Locate the cell with the specified text and output its [X, Y] center coordinate. 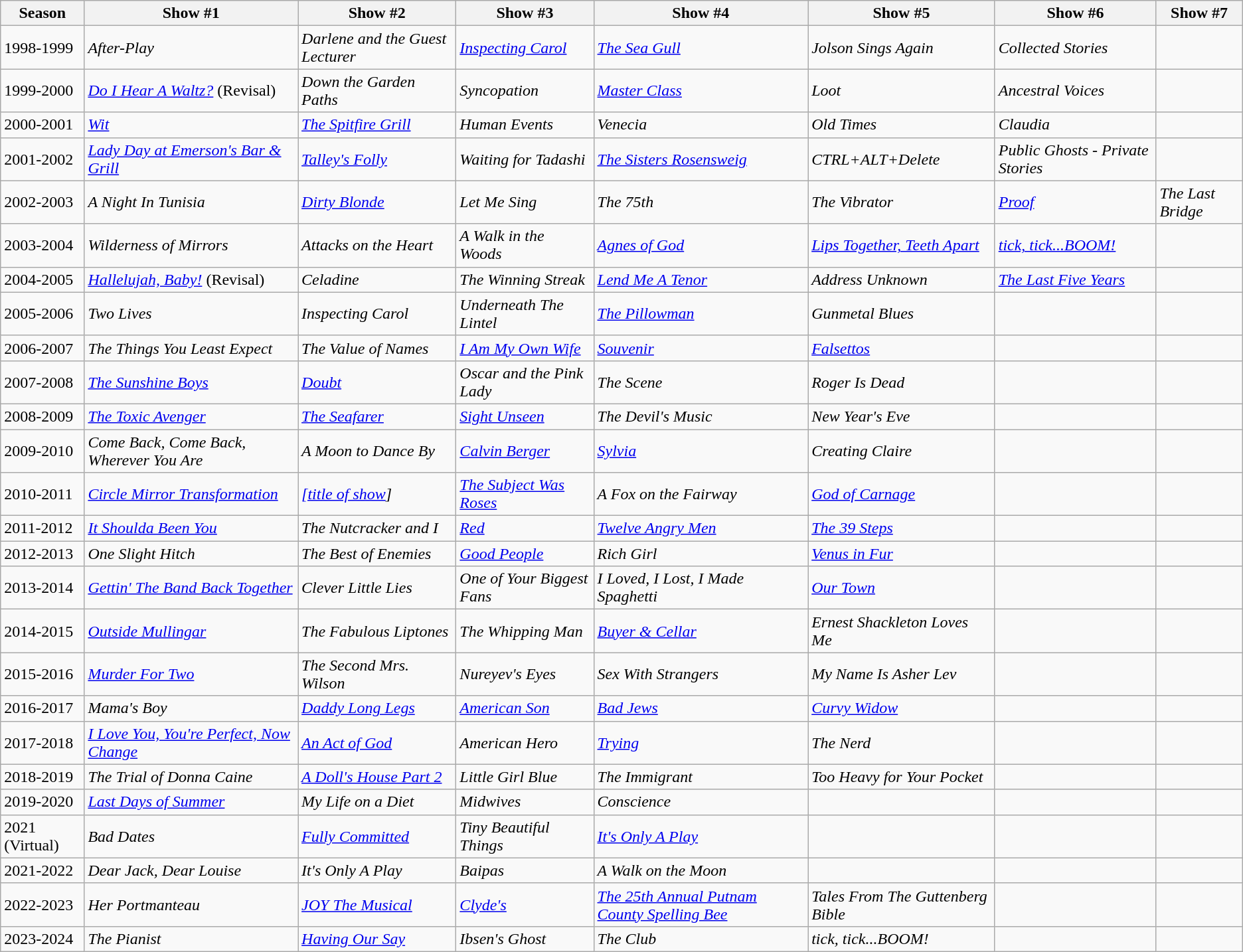
Baipas [525, 870]
God of Carnage [902, 494]
The Sunshine Boys [191, 382]
2022-2023 [42, 904]
Venus in Fur [902, 554]
Sight Unseen [525, 416]
2003-2004 [42, 246]
Souvenir [701, 348]
Dirty Blonde [377, 202]
It Shoulda Been You [191, 528]
2019-2020 [42, 802]
Sylvia [701, 450]
2009-2010 [42, 450]
Tales From The Guttenberg Bible [902, 904]
Jolson Sings Again [902, 48]
A Walk in the Woods [525, 246]
Our Town [902, 588]
2015-2016 [42, 674]
2013-2014 [42, 588]
The Subject Was Roses [525, 494]
The Club [701, 939]
Too Heavy for Your Pocket [902, 777]
Show #7 [1199, 13]
Doubt [377, 382]
Show #2 [377, 13]
Sex With Strangers [701, 674]
2007-2008 [42, 382]
The Whipping Man [525, 631]
The 25th Annual Putnam County Spelling Bee [701, 904]
Twelve Angry Men [701, 528]
Ancestral Voices [1076, 90]
Waiting for Tadashi [525, 159]
2010-2011 [42, 494]
Master Class [701, 90]
2006-2007 [42, 348]
Lend Me A Tenor [701, 279]
The Devil's Music [701, 416]
Daddy Long Legs [377, 708]
Wit [191, 125]
2004-2005 [42, 279]
Last Days of Summer [191, 802]
Let Me Sing [525, 202]
Old Times [902, 125]
Curvy Widow [902, 708]
The Second Mrs. Wilson [377, 674]
Wilderness of Mirrors [191, 246]
Gunmetal Blues [902, 313]
Down the Garden Paths [377, 90]
The Fabulous Liptones [377, 631]
Underneath The Lintel [525, 313]
2021 (Virtual) [42, 836]
Do I Hear A Waltz? (Revisal) [191, 90]
Collected Stories [1076, 48]
I Love You, You're Perfect, Now Change [191, 742]
The Toxic Avenger [191, 416]
Show #4 [701, 13]
An Act of God [377, 742]
Venecia [701, 125]
2011-2012 [42, 528]
2021-2022 [42, 870]
Show #5 [902, 13]
American Hero [525, 742]
The 39 Steps [902, 528]
Conscience [701, 802]
Show #1 [191, 13]
The Last Bridge [1199, 202]
Creating Claire [902, 450]
2002-2003 [42, 202]
[title of show] [377, 494]
The Sea Gull [701, 48]
The Nerd [902, 742]
The Pillowman [701, 313]
Clyde's [525, 904]
A Fox on the Fairway [701, 494]
My Name Is Asher Lev [902, 674]
Tiny Beautiful Things [525, 836]
Outside Mullingar [191, 631]
The 75th [701, 202]
2008-2009 [42, 416]
The Spitfire Grill [377, 125]
Celadine [377, 279]
Clever Little Lies [377, 588]
Trying [701, 742]
The Vibrator [902, 202]
A Doll's House Part 2 [377, 777]
CTRL+ALT+Delete [902, 159]
Oscar and the Pink Lady [525, 382]
The Trial of Donna Caine [191, 777]
Come Back, Come Back, Wherever You Are [191, 450]
Proof [1076, 202]
Two Lives [191, 313]
A Walk on the Moon [701, 870]
Her Portmanteau [191, 904]
One Slight Hitch [191, 554]
The Sisters Rosensweig [701, 159]
JOY The Musical [377, 904]
Fully Committed [377, 836]
Ernest Shackleton Loves Me [902, 631]
Agnes of God [701, 246]
Little Girl Blue [525, 777]
2017-2018 [42, 742]
Ibsen's Ghost [525, 939]
Show #3 [525, 13]
Talley's Folly [377, 159]
1999-2000 [42, 90]
The Last Five Years [1076, 279]
1998-1999 [42, 48]
2005-2006 [42, 313]
A Moon to Dance By [377, 450]
The Pianist [191, 939]
Lady Day at Emerson's Bar & Grill [191, 159]
Red [525, 528]
2000-2001 [42, 125]
Season [42, 13]
The Scene [701, 382]
Good People [525, 554]
Nureyev's Eyes [525, 674]
Syncopation [525, 90]
Public Ghosts - Private Stories [1076, 159]
A Night In Tunisia [191, 202]
The Winning Streak [525, 279]
The Nutcracker and I [377, 528]
2014-2015 [42, 631]
2012-2013 [42, 554]
Calvin Berger [525, 450]
American Son [525, 708]
Circle Mirror Transformation [191, 494]
Midwives [525, 802]
The Value of Names [377, 348]
New Year's Eve [902, 416]
Address Unknown [902, 279]
Roger Is Dead [902, 382]
2018-2019 [42, 777]
2001-2002 [42, 159]
Buyer & Cellar [701, 631]
Darlene and the Guest Lecturer [377, 48]
My Life on a Diet [377, 802]
Claudia [1076, 125]
Lips Together, Teeth Apart [902, 246]
Murder For Two [191, 674]
Show #6 [1076, 13]
Loot [902, 90]
I Am My Own Wife [525, 348]
Dear Jack, Dear Louise [191, 870]
I Loved, I Lost, I Made Spaghetti [701, 588]
Mama's Boy [191, 708]
After-Play [191, 48]
One of Your Biggest Fans [525, 588]
Falsettos [902, 348]
Having Our Say [377, 939]
The Best of Enemies [377, 554]
Attacks on the Heart [377, 246]
Gettin' The Band Back Together [191, 588]
Bad Dates [191, 836]
The Things You Least Expect [191, 348]
Human Events [525, 125]
The Seafarer [377, 416]
The Immigrant [701, 777]
Rich Girl [701, 554]
Hallelujah, Baby! (Revisal) [191, 279]
2016-2017 [42, 708]
Bad Jews [701, 708]
2023-2024 [42, 939]
